Output the (X, Y) coordinate of the center of the cell containing the given text.  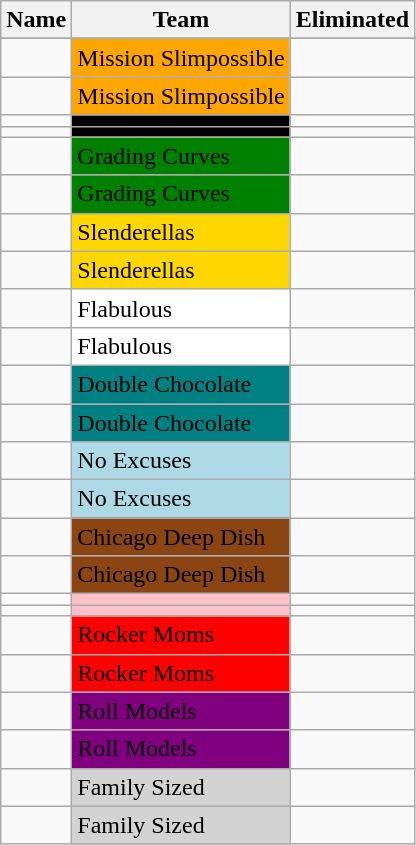
Eliminated (352, 20)
Name (36, 20)
Team (181, 20)
